Provide the (x, y) coordinate of the cell's center where the given text is located.  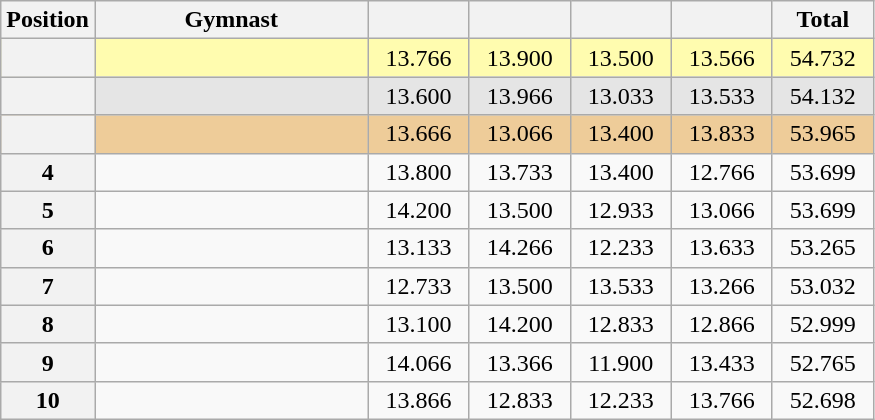
53.032 (822, 286)
12.866 (722, 324)
7 (48, 286)
12.766 (722, 172)
13.866 (418, 400)
13.033 (620, 96)
13.733 (520, 172)
13.600 (418, 96)
13.966 (520, 96)
52.765 (822, 362)
Position (48, 20)
6 (48, 248)
53.965 (822, 134)
13.133 (418, 248)
14.266 (520, 248)
13.833 (722, 134)
Gymnast (231, 20)
10 (48, 400)
54.132 (822, 96)
12.733 (418, 286)
13.366 (520, 362)
52.999 (822, 324)
54.732 (822, 58)
14.066 (418, 362)
13.566 (722, 58)
13.266 (722, 286)
53.265 (822, 248)
9 (48, 362)
5 (48, 210)
13.800 (418, 172)
13.633 (722, 248)
13.433 (722, 362)
12.933 (620, 210)
11.900 (620, 362)
13.666 (418, 134)
13.100 (418, 324)
52.698 (822, 400)
13.900 (520, 58)
Total (822, 20)
8 (48, 324)
4 (48, 172)
